Pinpoint the cell where the given text exists, returning its [X, Y] midpoint coordinate. 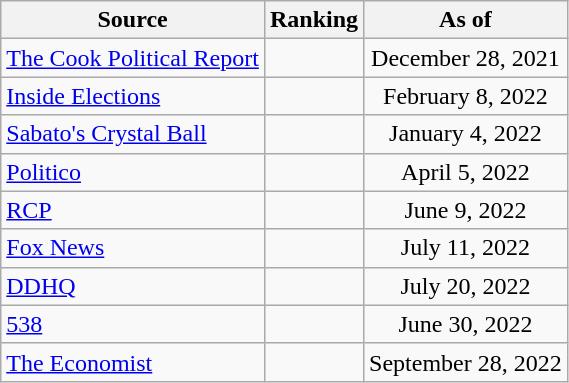
DDHQ [133, 286]
February 8, 2022 [466, 96]
Ranking [314, 20]
Sabato's Crystal Ball [133, 134]
June 30, 2022 [466, 324]
July 11, 2022 [466, 248]
June 9, 2022 [466, 210]
The Cook Political Report [133, 58]
September 28, 2022 [466, 362]
RCP [133, 210]
538 [133, 324]
Fox News [133, 248]
Inside Elections [133, 96]
The Economist [133, 362]
As of [466, 20]
December 28, 2021 [466, 58]
Politico [133, 172]
July 20, 2022 [466, 286]
January 4, 2022 [466, 134]
April 5, 2022 [466, 172]
Source [133, 20]
